Capture the cell that displays the provided text and extract its [x, y] central coordinate. 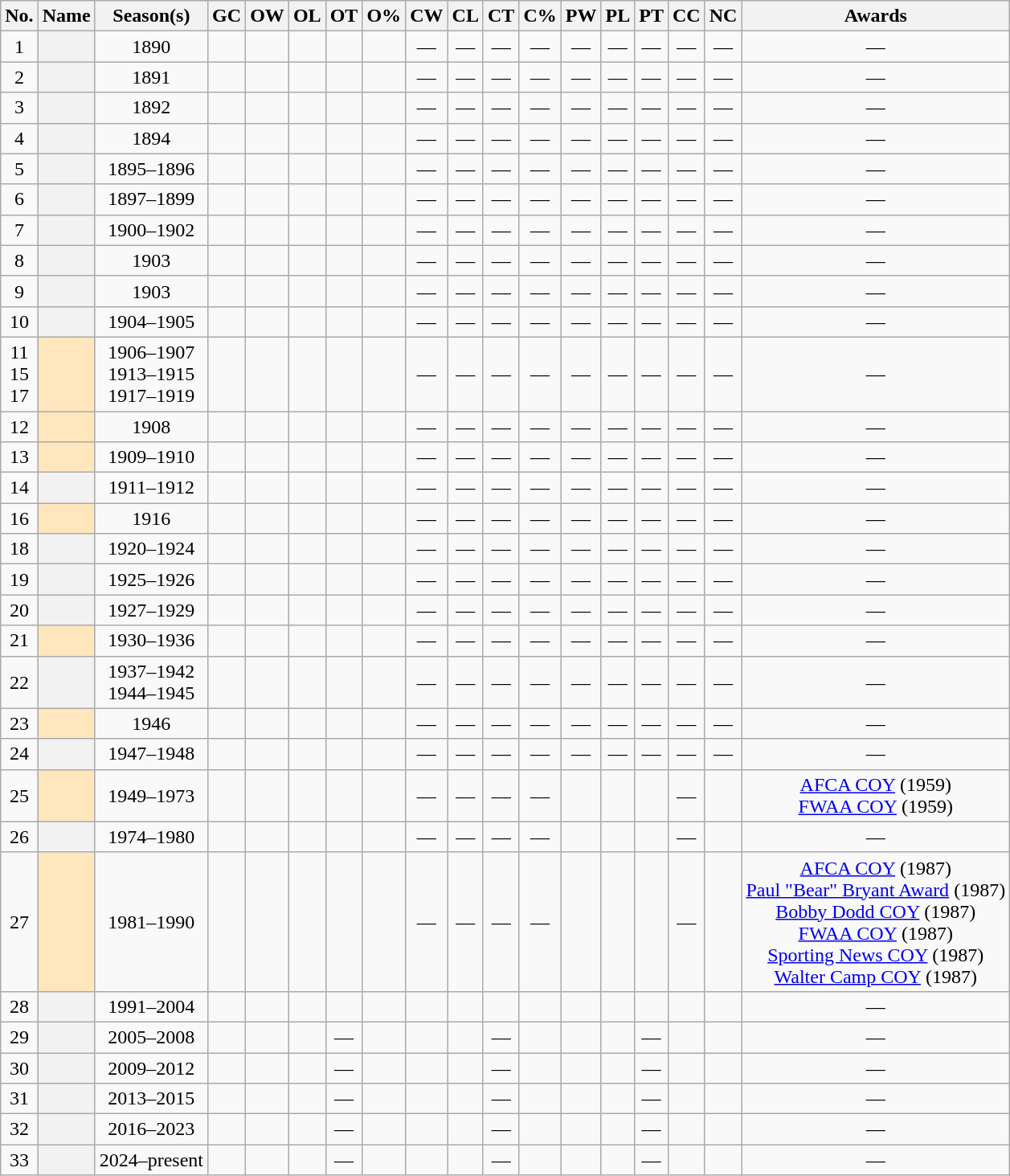
1947–1948 [151, 754]
12 [19, 427]
CC [686, 16]
1891 [151, 77]
1900–1902 [151, 230]
2 [19, 77]
5 [19, 169]
Awards [876, 16]
1930–1936 [151, 641]
20 [19, 610]
CL [465, 16]
27 [19, 921]
18 [19, 549]
CW [427, 16]
1991–2004 [151, 1006]
21 [19, 641]
1897–1899 [151, 199]
1981–1990 [151, 921]
6 [19, 199]
1894 [151, 138]
23 [19, 723]
3 [19, 108]
31 [19, 1099]
16 [19, 518]
1906–19071913–19151917–1919 [151, 374]
1911–1912 [151, 488]
OT [344, 16]
1925–1926 [151, 580]
26 [19, 837]
1927–1929 [151, 610]
No. [19, 16]
PT [652, 16]
1937–19421944–1945 [151, 682]
1895–1896 [151, 169]
29 [19, 1037]
22 [19, 682]
30 [19, 1068]
24 [19, 754]
1946 [151, 723]
2005–2008 [151, 1037]
111517 [19, 374]
9 [19, 291]
7 [19, 230]
OW [268, 16]
Name [66, 16]
1 [19, 47]
GC [227, 16]
Season(s) [151, 16]
OL [307, 16]
1974–1980 [151, 837]
2009–2012 [151, 1068]
AFCA COY (1959)FWAA COY (1959) [876, 796]
2013–2015 [151, 1099]
PW [581, 16]
1949–1973 [151, 796]
33 [19, 1160]
1909–1910 [151, 457]
1892 [151, 108]
13 [19, 457]
14 [19, 488]
8 [19, 260]
1920–1924 [151, 549]
28 [19, 1006]
2024–present [151, 1160]
32 [19, 1129]
C% [540, 16]
10 [19, 322]
1916 [151, 518]
4 [19, 138]
1904–1905 [151, 322]
25 [19, 796]
1890 [151, 47]
1908 [151, 427]
19 [19, 580]
O% [384, 16]
CT [501, 16]
2016–2023 [151, 1129]
AFCA COY (1987)Paul "Bear" Bryant Award (1987)Bobby Dodd COY (1987)FWAA COY (1987)Sporting News COY (1987)Walter Camp COY (1987) [876, 921]
NC [723, 16]
PL [618, 16]
